Search for the cell housing the specified text and yield its [X, Y] center coordinate. 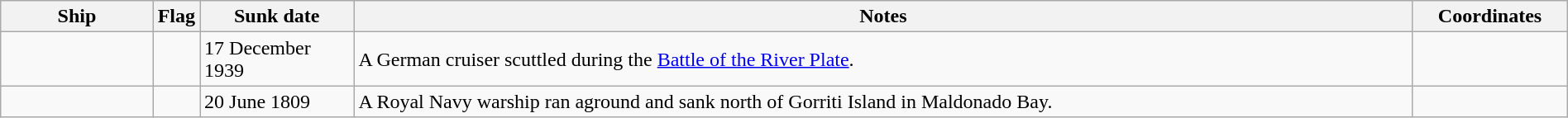
17 December 1939 [277, 59]
Flag [176, 17]
20 June 1809 [277, 101]
Ship [77, 17]
A Royal Navy warship ran aground and sank north of Gorriti Island in Maldonado Bay. [883, 101]
Notes [883, 17]
Coordinates [1490, 17]
Sunk date [277, 17]
A German cruiser scuttled during the Battle of the River Plate. [883, 59]
